Output the [X, Y] coordinate of the center of the cell containing the given text.  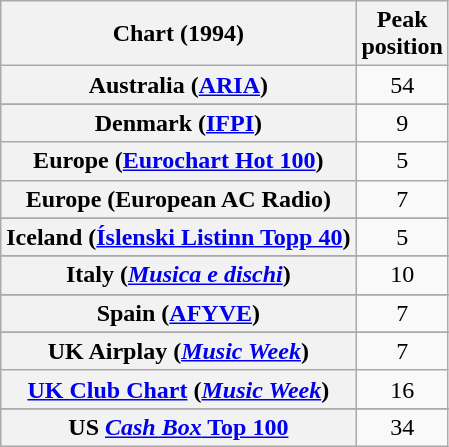
UK Club Chart (Music Week) [178, 389]
9 [402, 123]
Europe (European AC Radio) [178, 199]
Europe (Eurochart Hot 100) [178, 161]
UK Airplay (Music Week) [178, 351]
US Cash Box Top 100 [178, 427]
10 [402, 275]
54 [402, 85]
34 [402, 427]
Italy (Musica e dischi) [178, 275]
16 [402, 389]
Peakposition [402, 34]
Iceland (Íslenski Listinn Topp 40) [178, 237]
Spain (AFYVE) [178, 313]
Denmark (IFPI) [178, 123]
Chart (1994) [178, 34]
Australia (ARIA) [178, 85]
